Provide the (x, y) coordinate of the cell's center where the given text is located.  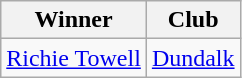
Dundalk (193, 58)
Richie Towell (74, 58)
Club (193, 20)
Winner (74, 20)
